From the cell containing the given text, extract its center point as [x, y] coordinate. 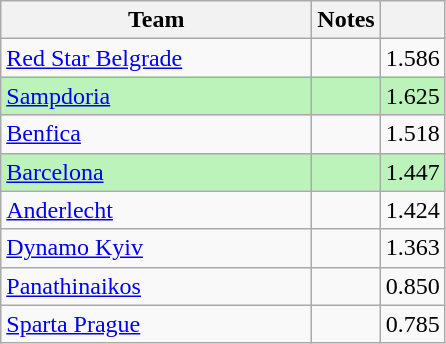
1.363 [412, 248]
1.586 [412, 58]
Red Star Belgrade [156, 58]
1.625 [412, 96]
0.850 [412, 286]
1.424 [412, 210]
Team [156, 20]
0.785 [412, 324]
Sparta Prague [156, 324]
Anderlecht [156, 210]
Benfica [156, 134]
1.447 [412, 172]
Notes [346, 20]
Panathinaikos [156, 286]
1.518 [412, 134]
Barcelona [156, 172]
Dynamo Kyiv [156, 248]
Sampdoria [156, 96]
